Determine the [X, Y] coordinate at the center of the cell enclosing the given text.  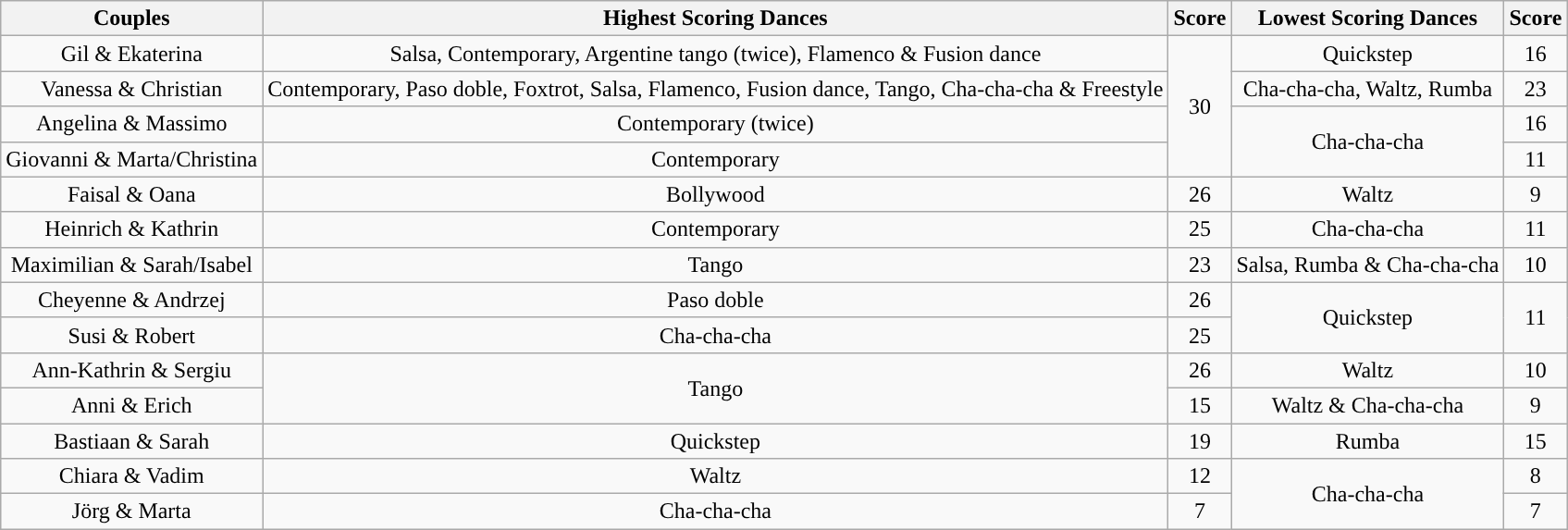
Chiara & Vadim [131, 476]
Rumba [1367, 441]
Heinrich & Kathrin [131, 229]
Susi & Robert [131, 335]
Paso doble [716, 300]
Couples [131, 18]
8 [1536, 476]
Ann-Kathrin & Sergiu [131, 370]
Gil & Ekaterina [131, 54]
Cha-cha-cha, Waltz, Rumba [1367, 89]
Waltz & Cha-cha-cha [1367, 405]
Lowest Scoring Dances [1367, 18]
Salsa, Contemporary, Argentine tango (twice), Flamenco & Fusion dance [716, 54]
Cheyenne & Andrzej [131, 300]
Contemporary (twice) [716, 124]
Giovanni & Marta/Christina [131, 159]
Salsa, Rumba & Cha-cha-cha [1367, 265]
Contemporary, Paso doble, Foxtrot, Salsa, Flamenco, Fusion dance, Tango, Cha-cha-cha & Freestyle [716, 89]
Bastiaan & Sarah [131, 441]
Bollywood [716, 194]
Highest Scoring Dances [716, 18]
Angelina & Massimo [131, 124]
30 [1200, 106]
12 [1200, 476]
Vanessa & Christian [131, 89]
Faisal & Oana [131, 194]
19 [1200, 441]
Anni & Erich [131, 405]
Jörg & Marta [131, 512]
Maximilian & Sarah/Isabel [131, 265]
